For the text-containing cell, return its midpoint in (X, Y) coordinate format. 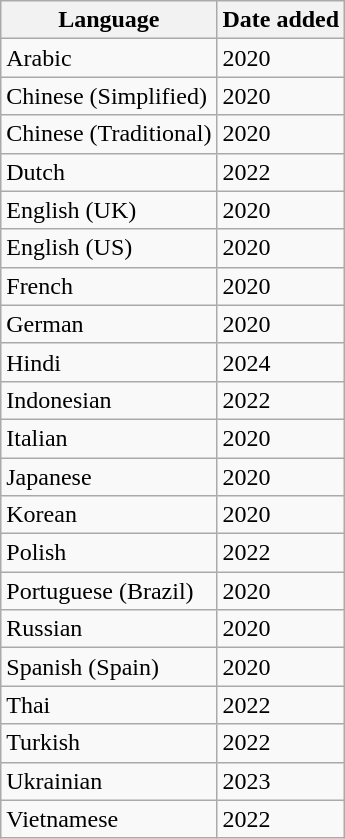
Russian (109, 629)
French (109, 286)
Italian (109, 438)
Date added (281, 20)
Arabic (109, 58)
Thai (109, 705)
Vietnamese (109, 819)
English (US) (109, 248)
Portuguese (Brazil) (109, 591)
Spanish (Spain) (109, 667)
Chinese (Simplified) (109, 96)
Dutch (109, 172)
Japanese (109, 477)
German (109, 324)
2023 (281, 781)
Korean (109, 515)
Hindi (109, 362)
Ukrainian (109, 781)
Polish (109, 553)
2024 (281, 362)
Turkish (109, 743)
Chinese (Traditional) (109, 134)
Language (109, 20)
Indonesian (109, 400)
English (UK) (109, 210)
